Return the [x, y] coordinate for the center point of the cell that contains the specified text.  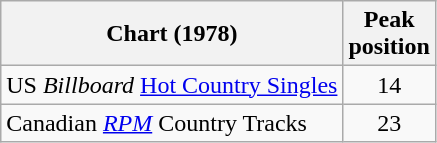
14 [389, 85]
Peakposition [389, 34]
Chart (1978) [172, 34]
23 [389, 123]
US Billboard Hot Country Singles [172, 85]
Canadian RPM Country Tracks [172, 123]
